Output the (x, y) coordinate of the center of the cell containing the given text.  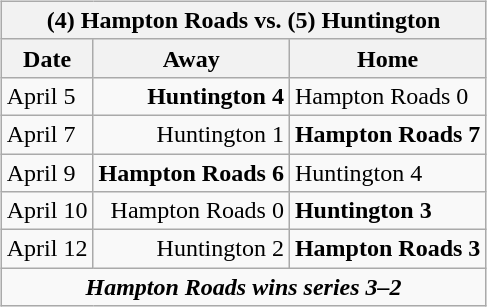
Huntington 3 (387, 211)
Hampton Roads 6 (191, 173)
Huntington 1 (191, 134)
April 7 (47, 134)
Date (47, 58)
Hampton Roads 3 (387, 249)
Hampton Roads 7 (387, 134)
Huntington 2 (191, 249)
April 5 (47, 96)
April 9 (47, 173)
Away (191, 58)
April 12 (47, 249)
Home (387, 58)
(4) Hampton Roads vs. (5) Huntington (244, 20)
April 10 (47, 211)
Hampton Roads wins series 3–2 (244, 287)
